For the text-containing cell, return its midpoint in [X, Y] coordinate format. 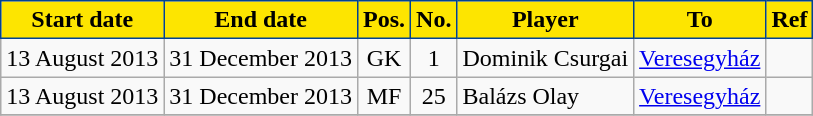
Player [546, 20]
GK [384, 58]
1 [434, 58]
Pos. [384, 20]
Ref [790, 20]
25 [434, 96]
End date [261, 20]
Start date [82, 20]
No. [434, 20]
Dominik Csurgai [546, 58]
MF [384, 96]
To [700, 20]
Balázs Olay [546, 96]
